Extract the [X, Y] coordinate from the center of the cell holding the provided text.  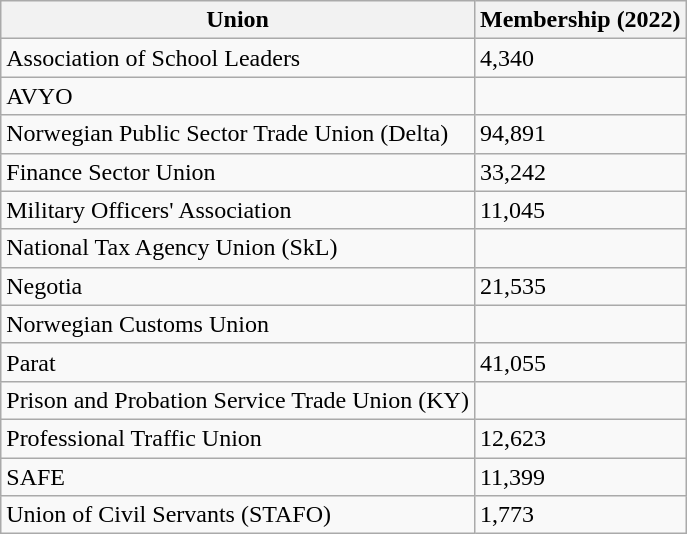
Norwegian Public Sector Trade Union (Delta) [238, 134]
21,535 [580, 286]
Negotia [238, 286]
Professional Traffic Union [238, 438]
Prison and Probation Service Trade Union (KY) [238, 400]
11,399 [580, 477]
11,045 [580, 210]
National Tax Agency Union (SkL) [238, 248]
Finance Sector Union [238, 172]
SAFE [238, 477]
AVYO [238, 96]
Union of Civil Servants (STAFO) [238, 515]
94,891 [580, 134]
Norwegian Customs Union [238, 324]
4,340 [580, 58]
1,773 [580, 515]
Parat [238, 362]
Union [238, 20]
Military Officers' Association [238, 210]
41,055 [580, 362]
33,242 [580, 172]
Association of School Leaders [238, 58]
Membership (2022) [580, 20]
12,623 [580, 438]
